Capture the cell that displays the provided text and extract its (X, Y) central coordinate. 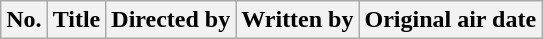
Written by (298, 20)
Original air date (450, 20)
No. (24, 20)
Title (76, 20)
Directed by (171, 20)
